Scan for the cell matching the given text and deliver its [x, y] coordinate at center. 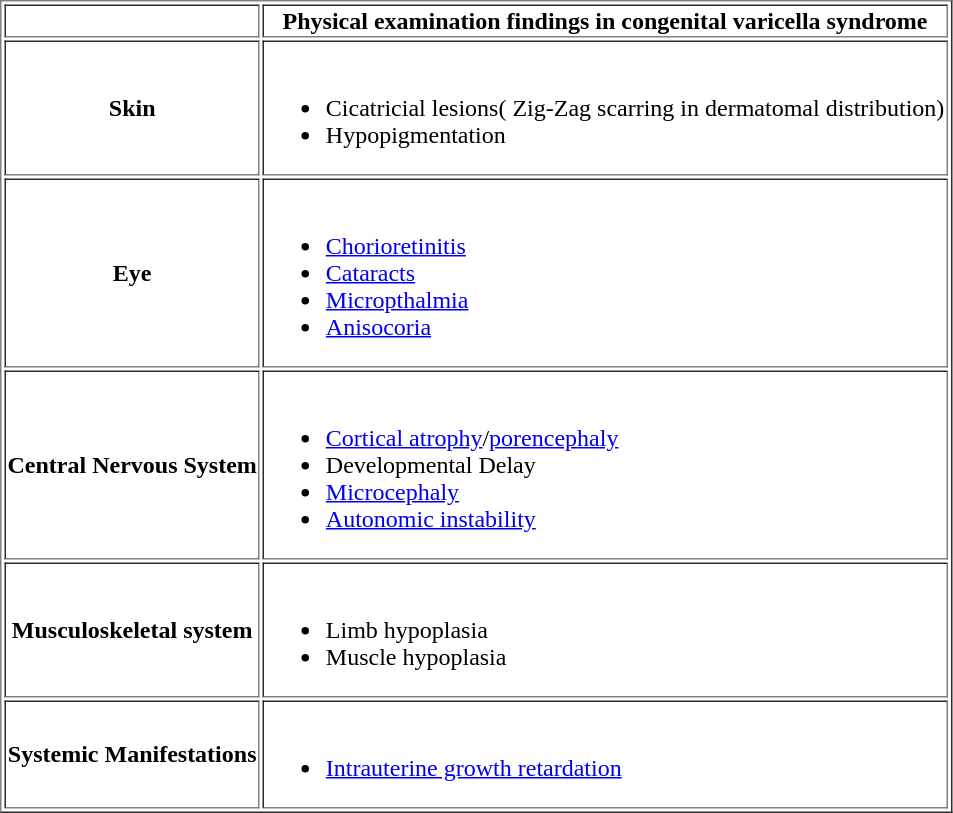
Systemic Manifestations [132, 754]
Intrauterine growth retardation [605, 754]
ChorioretinitisCataracts MicropthalmiaAnisocoria [605, 272]
Limb hypoplasiaMuscle hypoplasia [605, 630]
Physical examination findings in congenital varicella syndrome [605, 20]
Musculoskeletal system [132, 630]
Eye [132, 272]
Skin [132, 108]
Central Nervous System [132, 464]
Cortical atrophy/porencephalyDevelopmental DelayMicrocephalyAutonomic instability [605, 464]
Cicatricial lesions( Zig-Zag scarring in dermatomal distribution)Hypopigmentation [605, 108]
